Provide the (x, y) coordinate of the cell's center where the given text is located.  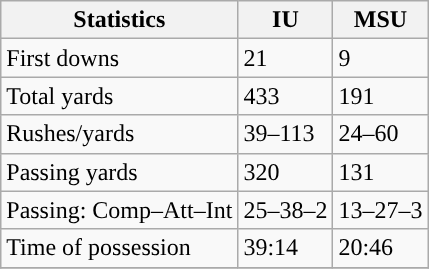
39:14 (286, 248)
Total yards (120, 96)
24–60 (380, 134)
13–27–3 (380, 210)
320 (286, 172)
131 (380, 172)
39–113 (286, 134)
Rushes/yards (120, 134)
Passing yards (120, 172)
25–38–2 (286, 210)
Passing: Comp–Att–Int (120, 210)
Time of possession (120, 248)
IU (286, 20)
MSU (380, 20)
9 (380, 58)
20:46 (380, 248)
433 (286, 96)
21 (286, 58)
First downs (120, 58)
Statistics (120, 20)
191 (380, 96)
